Pinpoint the cell where the given text exists, returning its [X, Y] midpoint coordinate. 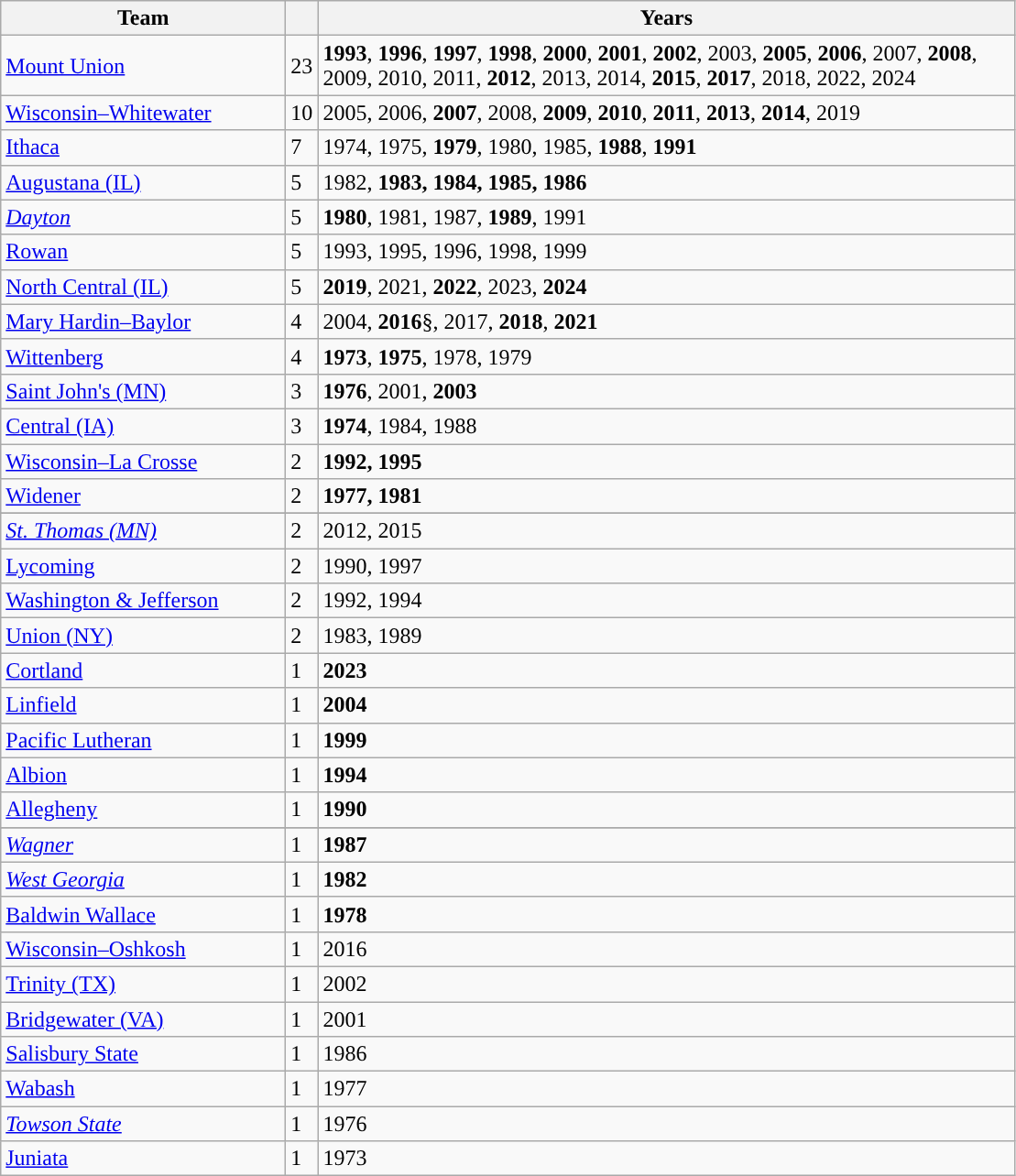
Wisconsin–Whitewater [143, 113]
1999 [667, 740]
Saint John's (MN) [143, 391]
Albion [143, 775]
1993, 1996, 1997, 1998, 2000, 2001, 2002, 2003, 2005, 2006, 2007, 2008, 2009, 2010, 2011, 2012, 2013, 2014, 2015, 2017, 2018, 2022, 2024 [667, 66]
1986 [667, 1054]
1990 [667, 810]
1973, 1975, 1978, 1979 [667, 356]
1982, 1983, 1984, 1985, 1986 [667, 182]
2004, 2016§, 2017, 2018, 2021 [667, 321]
1992, 1995 [667, 461]
1980, 1981, 1987, 1989, 1991 [667, 217]
1983, 1989 [667, 636]
Washington & Jefferson [143, 601]
1990, 1997 [667, 566]
1978 [667, 914]
1976, 2001, 2003 [667, 391]
Wisconsin–Oshkosh [143, 949]
Allegheny [143, 810]
Mary Hardin–Baylor [143, 321]
Bridgewater (VA) [143, 1019]
Wisconsin–La Crosse [143, 461]
Cortland [143, 670]
1982 [667, 879]
Lycoming [143, 566]
Wagner [143, 844]
2002 [667, 984]
Rowan [143, 252]
Wabash [143, 1089]
Central (IA) [143, 426]
Union (NY) [143, 636]
Linfield [143, 705]
Salisbury State [143, 1054]
Pacific Lutheran [143, 740]
Trinity (TX) [143, 984]
Towson State [143, 1124]
10 [302, 113]
Mount Union [143, 66]
1973 [667, 1159]
Juniata [143, 1159]
1976 [667, 1124]
7 [302, 147]
1974, 1975, 1979, 1980, 1985, 1988, 1991 [667, 147]
1977, 1981 [667, 496]
1994 [667, 775]
Augustana (IL) [143, 182]
1992, 1994 [667, 601]
Baldwin Wallace [143, 914]
2023 [667, 670]
Widener [143, 496]
Wittenberg [143, 356]
23 [302, 66]
1977 [667, 1089]
2004 [667, 705]
Dayton [143, 217]
1993, 1995, 1996, 1998, 1999 [667, 252]
2001 [667, 1019]
2016 [667, 949]
North Central (IL) [143, 287]
St. Thomas (MN) [143, 531]
Team [143, 18]
West Georgia [143, 879]
2019, 2021, 2022, 2023, 2024 [667, 287]
1974, 1984, 1988 [667, 426]
2012, 2015 [667, 531]
1987 [667, 844]
Years [667, 18]
Ithaca [143, 147]
2005, 2006, 2007, 2008, 2009, 2010, 2011, 2013, 2014, 2019 [667, 113]
